For the text-containing cell, return its midpoint in [X, Y] coordinate format. 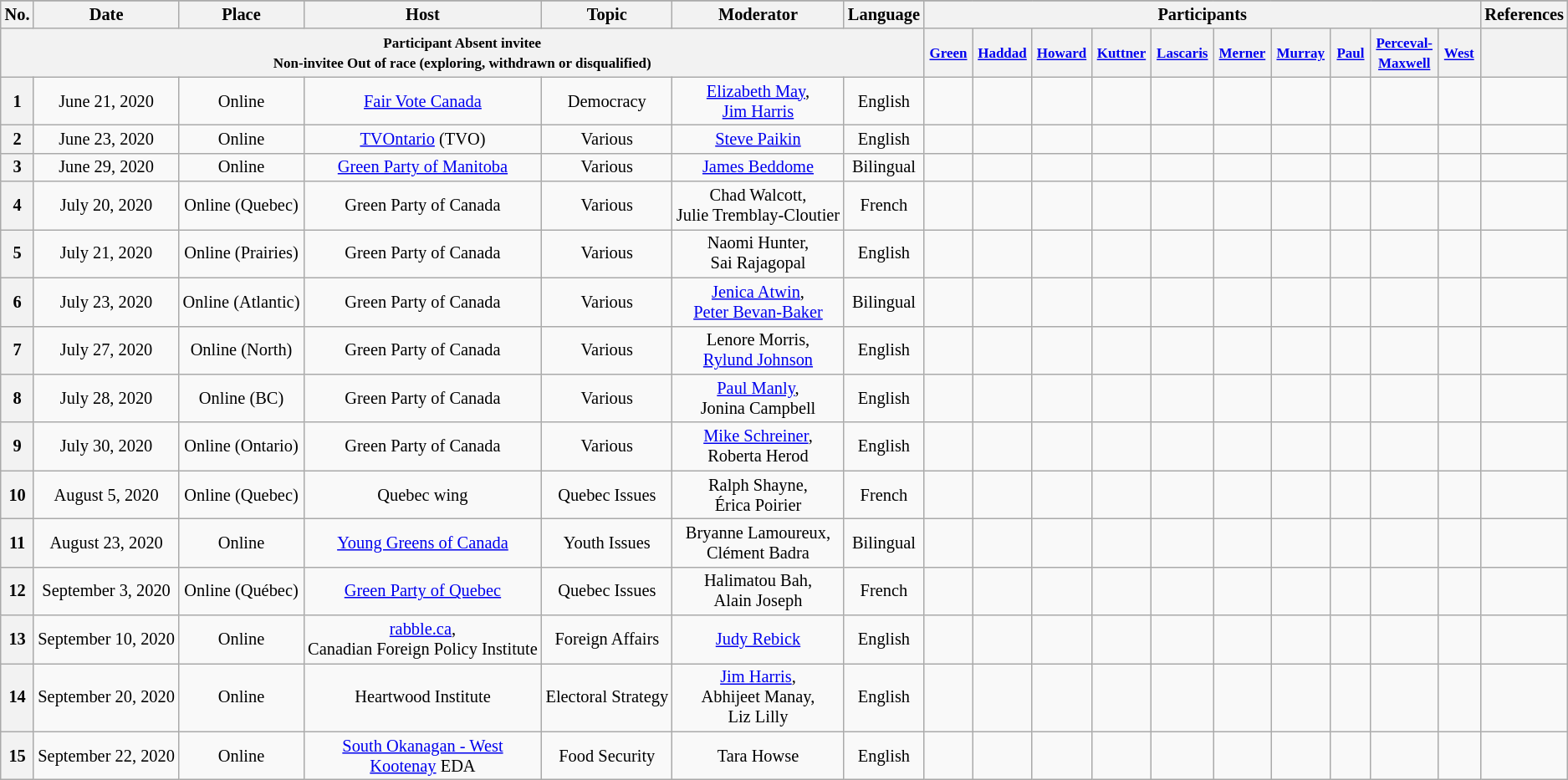
Mike Schreiner,Roberta Herod [758, 446]
Online (North) [242, 350]
Howard [1062, 53]
12 [18, 591]
Ralph Shayne,Érica Poirier [758, 495]
Murray [1301, 53]
July 27, 2020 [105, 350]
Green [948, 53]
James Beddome [758, 167]
10 [18, 495]
August 5, 2020 [105, 495]
8 [18, 398]
Participants [1203, 14]
July 28, 2020 [105, 398]
3 [18, 167]
Elizabeth May,Jim Harris [758, 101]
Online (Ontario) [242, 446]
Chad Walcott,Julie Tremblay-Cloutier [758, 206]
No. [18, 14]
1 [18, 101]
Jenica Atwin,Peter Bevan-Baker [758, 302]
Youth Issues [607, 543]
9 [18, 446]
Host [422, 14]
August 23, 2020 [105, 543]
7 [18, 350]
Food Security [607, 756]
Democracy [607, 101]
Green Party of Manitoba [422, 167]
5 [18, 253]
Green Party of Quebec [422, 591]
Electoral Strategy [607, 697]
Lascaris [1182, 53]
Online (Québec) [242, 591]
June 29, 2020 [105, 167]
2 [18, 139]
11 [18, 543]
rabble.ca,Canadian Foreign Policy Institute [422, 640]
September 3, 2020 [105, 591]
15 [18, 756]
July 30, 2020 [105, 446]
June 21, 2020 [105, 101]
Participant Absent invitee Non-invitee Out of race (exploring, withdrawn or disqualified) [462, 53]
Foreign Affairs [607, 640]
Judy Rebick [758, 640]
Steve Paikin [758, 139]
14 [18, 697]
Bryanne Lamoureux,Clément Badra [758, 543]
September 10, 2020 [105, 640]
Online (Prairies) [242, 253]
West [1458, 53]
South Okanagan - West Kootenay EDA [422, 756]
Kuttner [1121, 53]
Naomi Hunter, Sai Rajagopal [758, 253]
Haddad [1002, 53]
Merner [1243, 53]
Date [105, 14]
Moderator [758, 14]
Language [884, 14]
Jim Harris, Abhijeet Manay, Liz Lilly [758, 697]
September 20, 2020 [105, 697]
Online (Atlantic) [242, 302]
June 23, 2020 [105, 139]
4 [18, 206]
Lenore Morris,Rylund Johnson [758, 350]
Place [242, 14]
TVOntario (TVO) [422, 139]
Paul [1351, 53]
Perceval-Maxwell [1404, 53]
Heartwood Institute [422, 697]
July 21, 2020 [105, 253]
Young Greens of Canada [422, 543]
September 22, 2020 [105, 756]
6 [18, 302]
References [1524, 14]
Fair Vote Canada [422, 101]
Paul Manly,Jonina Campbell [758, 398]
Tara Howse [758, 756]
Topic [607, 14]
July 23, 2020 [105, 302]
Quebec wing [422, 495]
13 [18, 640]
Online (BC) [242, 398]
July 20, 2020 [105, 206]
Halimatou Bah,Alain Joseph [758, 591]
